Locate the cell with the specified text and output its [x, y] center coordinate. 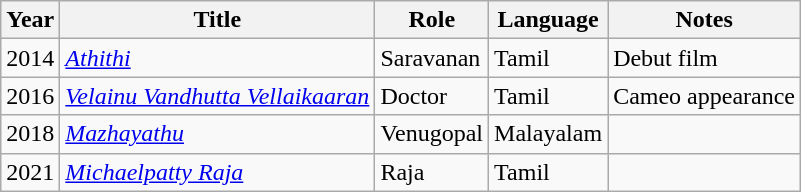
Raja [432, 172]
Title [218, 20]
Cameo appearance [704, 96]
Athithi [218, 58]
Malayalam [548, 134]
Debut film [704, 58]
Doctor [432, 96]
Venugopal [432, 134]
Mazhayathu [218, 134]
2021 [30, 172]
Saravanan [432, 58]
Language [548, 20]
Role [432, 20]
Notes [704, 20]
2016 [30, 96]
Velainu Vandhutta Vellaikaaran [218, 96]
2018 [30, 134]
Year [30, 20]
Michaelpatty Raja [218, 172]
2014 [30, 58]
